Locate the cell with the specified text and output its [X, Y] center coordinate. 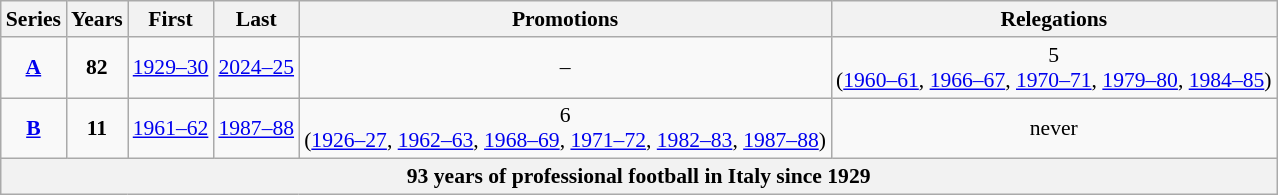
Last [256, 19]
Relegations [1054, 19]
– [565, 68]
2024–25 [256, 68]
Promotions [565, 19]
1929–30 [171, 68]
B [34, 128]
1987–88 [256, 128]
Years [97, 19]
1961–62 [171, 128]
A [34, 68]
6(1926–27, 1962–63, 1968–69, 1971–72, 1982–83, 1987–88) [565, 128]
82 [97, 68]
93 years of professional football in Italy since 1929 [639, 177]
First [171, 19]
5(1960–61, 1966–67, 1970–71, 1979–80, 1984–85) [1054, 68]
Series [34, 19]
never [1054, 128]
11 [97, 128]
